Search for the cell housing the specified text and yield its (X, Y) center coordinate. 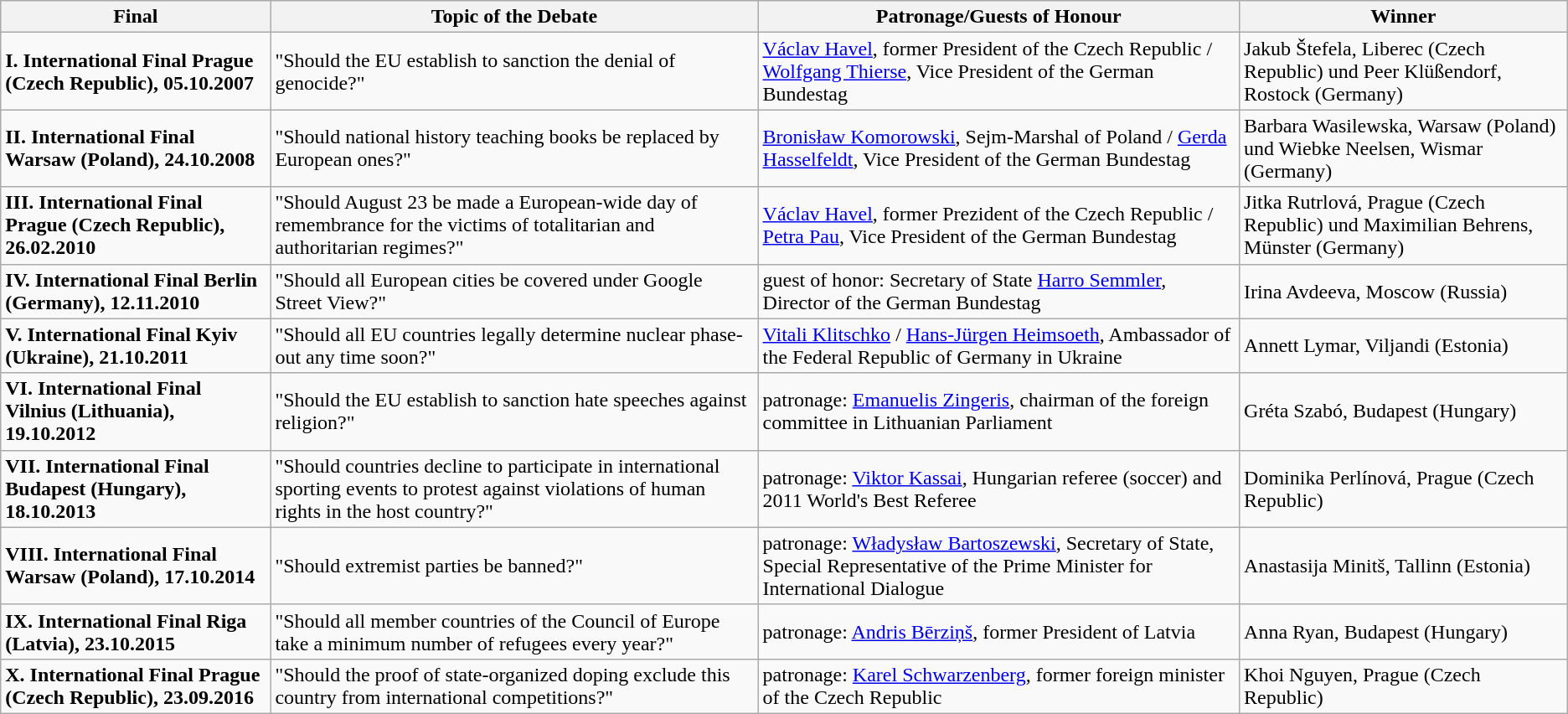
"Should extremist parties be banned?" (514, 566)
Barbara Wasilewska, Warsaw (Poland) und Wiebke Neelsen, Wismar (Germany) (1404, 148)
Jakub Štefela, Liberec (Czech Republic) und Peer Klüßendorf, Rostock (Germany) (1404, 71)
"Should all European cities be covered under Google Street View?" (514, 292)
Václav Havel, former President of the Czech Republic / Wolfgang Thierse, Vice President of the German Bundestag (998, 71)
V. International Final Kyiv (Ukraine), 21.10.2011 (136, 345)
patronage: Karel Schwarzenberg, former foreign minister of the Czech Republic (998, 686)
"Should national history teaching books be replaced by European ones?" (514, 148)
patronage: Emanuelis Zingeris, chairman of the foreign committee in Lithuanian Parliament (998, 411)
Bronisław Komorowski, Sejm-Marshal of Poland / Gerda Hasselfeldt, Vice President of the German Bundestag (998, 148)
Gréta Szabó, Budapest (Hungary) (1404, 411)
"Should the proof of state-organized doping exclude this country from international competitions?" (514, 686)
"Should all EU countries legally determine nuclear phase-out any time soon?" (514, 345)
Dominika Perlínová, Prague (Czech Republic) (1404, 489)
"Should the EU establish to sanction the denial of genocide?" (514, 71)
"Should August 23 be made a European-wide day of remembrance for the victims of totalitarian and authoritarian regimes?" (514, 225)
"Should the EU establish to sanction hate speeches against religion?" (514, 411)
VI. International Final Vilnius (Lithuania), 19.10.2012 (136, 411)
"Should all member countries of the Council of Europe take a minimum number of refugees every year?" (514, 632)
patronage: Andris Bērziņš, former President of Latvia (998, 632)
II. International Final Warsaw (Poland), 24.10.2008 (136, 148)
Final (136, 17)
Jitka Rutrlová, Prague (Czech Republic) und Maximilian Behrens, Münster (Germany) (1404, 225)
VII. International Final Budapest (Hungary), 18.10.2013 (136, 489)
Anastasija Minitš, Tallinn (Estonia) (1404, 566)
guest of honor: Secretary of State Harro Semmler, Director of the German Bundestag (998, 292)
Topic of the Debate (514, 17)
I. International Final Prague (Czech Republic), 05.10.2007 (136, 71)
Václav Havel, former Prezident of the Czech Republic / Petra Pau, Vice President of the German Bundestag (998, 225)
patronage: Viktor Kassai, Hungarian referee (soccer) and 2011 World's Best Referee (998, 489)
Khoi Nguyen, Prague (Czech Republic) (1404, 686)
Annett Lymar, Viljandi (Estonia) (1404, 345)
III. International Final Prague (Czech Republic), 26.02.2010 (136, 225)
Patronage/Guests of Honour (998, 17)
IX. International Final Riga (Latvia), 23.10.2015 (136, 632)
X. International Final Prague (Czech Republic), 23.09.2016 (136, 686)
patronage: Władysław Bartoszewski, Secretary of State, Special Representative of the Prime Minister for International Dialogue (998, 566)
VIII. International Final Warsaw (Poland), 17.10.2014 (136, 566)
Winner (1404, 17)
Anna Ryan, Budapest (Hungary) (1404, 632)
Vitali Klitschko / Hans-Jürgen Heimsoeth, Ambassador of the Federal Republic of Germany in Ukraine (998, 345)
IV. International Final Berlin (Germany), 12.11.2010 (136, 292)
"Should countries decline to participate in international sporting events to protest against violations of human rights in the host country?" (514, 489)
Irina Avdeeva, Moscow (Russia) (1404, 292)
